Pinpoint the cell where the given text exists, returning its [X, Y] midpoint coordinate. 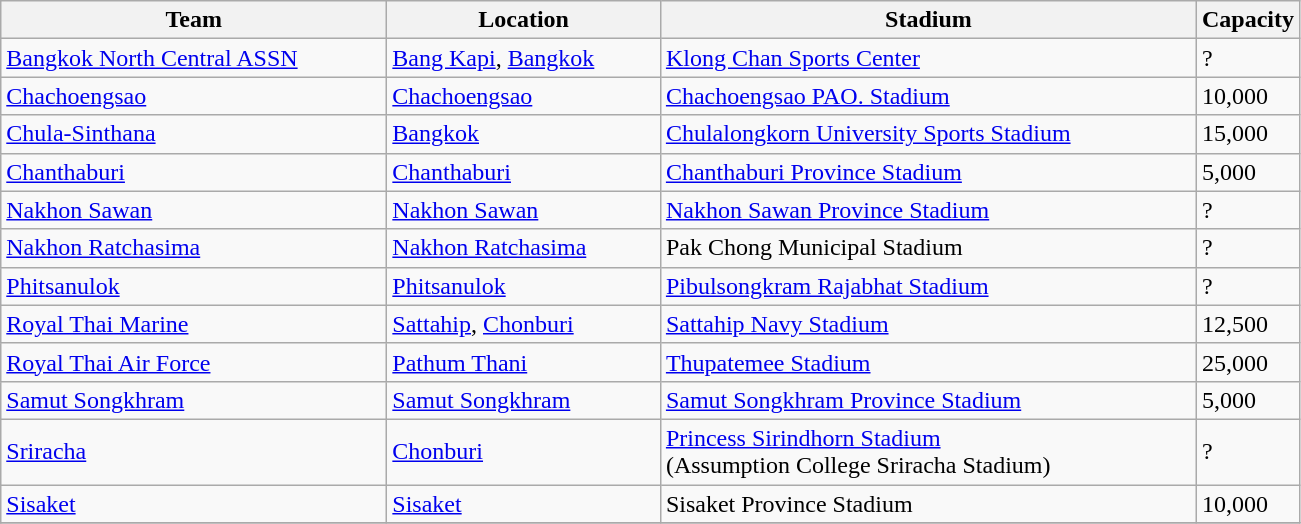
Sisaket Province Stadium [928, 503]
Princess Sirindhorn Stadium(Assumption College Sriracha Stadium) [928, 452]
Pak Chong Municipal Stadium [928, 248]
Royal Thai Air Force [194, 362]
Chonburi [524, 452]
12,500 [1248, 324]
Location [524, 20]
Capacity [1248, 20]
Bangkok [524, 134]
Nakhon Sawan Province Stadium [928, 210]
Samut Songkhram Province Stadium [928, 400]
25,000 [1248, 362]
Chulalongkorn University Sports Stadium [928, 134]
Bang Kapi, Bangkok [524, 58]
Royal Thai Marine [194, 324]
Klong Chan Sports Center [928, 58]
Sriracha [194, 452]
Team [194, 20]
Pathum Thani [524, 362]
Stadium [928, 20]
15,000 [1248, 134]
Sattahip, Chonburi [524, 324]
Chula-Sinthana [194, 134]
Thupatemee Stadium [928, 362]
Pibulsongkram Rajabhat Stadium [928, 286]
Chachoengsao PAO. Stadium [928, 96]
Bangkok North Central ASSN [194, 58]
Sattahip Navy Stadium [928, 324]
Chanthaburi Province Stadium [928, 172]
